Provide the (x, y) coordinate of the cell's center where the given text is located.  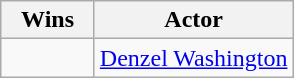
Denzel Washington (194, 58)
Wins (48, 20)
Actor (194, 20)
